Provide the [X, Y] coordinate of the cell's center where the given text is located.  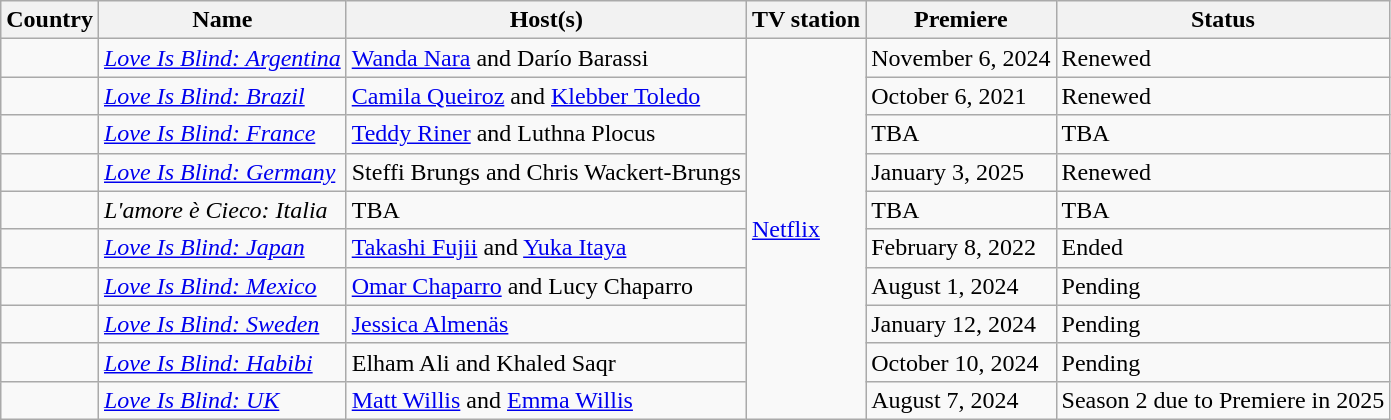
Love Is Blind: Germany [222, 172]
Love Is Blind: Brazil [222, 96]
Camila Queiroz and Klebber Toledo [546, 96]
Host(s) [546, 20]
Love Is Blind: Habibi [222, 362]
Netflix [806, 230]
October 10, 2024 [961, 362]
Premiere [961, 20]
August 7, 2024 [961, 400]
Love Is Blind: Mexico [222, 286]
Country [50, 20]
Love Is Blind: Japan [222, 248]
L'amore è Cieco: Italia [222, 210]
November 6, 2024 [961, 58]
Name [222, 20]
January 3, 2025 [961, 172]
February 8, 2022 [961, 248]
August 1, 2024 [961, 286]
Season 2 due to Premiere in 2025 [1223, 400]
Steffi Brungs and Chris Wackert-Brungs [546, 172]
Love Is Blind: Argentina [222, 58]
Status [1223, 20]
Takashi Fujii and Yuka Itaya [546, 248]
Matt Willis and Emma Willis [546, 400]
TV station [806, 20]
Love Is Blind: Sweden [222, 324]
October 6, 2021 [961, 96]
Love Is Blind: UK [222, 400]
Ended [1223, 248]
Omar Chaparro and Lucy Chaparro [546, 286]
Love Is Blind: France [222, 134]
Wanda Nara and Darío Barassi [546, 58]
January 12, 2024 [961, 324]
Elham Ali and Khaled Saqr [546, 362]
Teddy Riner and Luthna Plocus [546, 134]
Jessica Almenäs [546, 324]
